Extract the [X, Y] coordinate from the center of the cell holding the provided text.  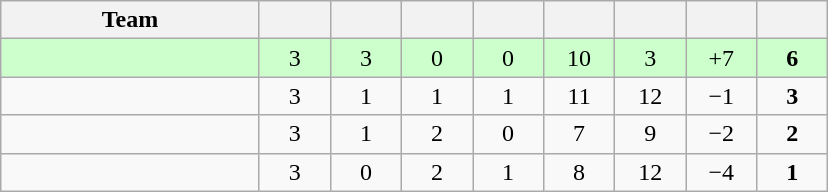
11 [580, 96]
6 [792, 58]
9 [650, 134]
8 [580, 172]
−1 [722, 96]
−4 [722, 172]
−2 [722, 134]
10 [580, 58]
7 [580, 134]
Team [130, 20]
+7 [722, 58]
